Return [X, Y] of the center of cell containing provided text 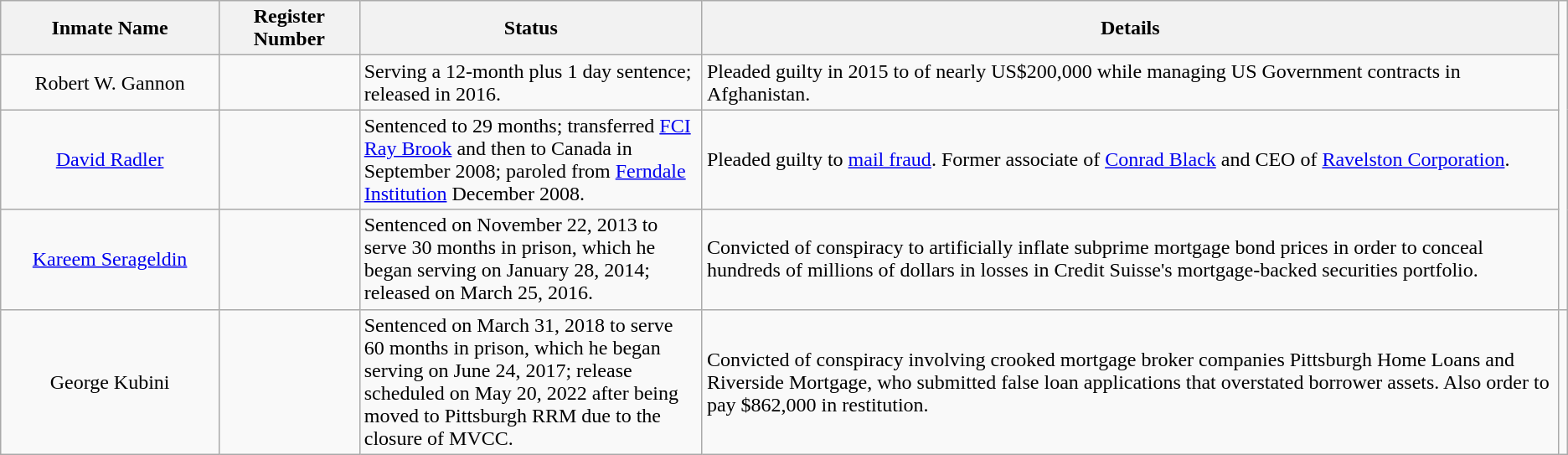
Serving a 12-month plus 1 day sentence; released in 2016. [531, 82]
Robert W. Gannon [111, 82]
Kareem Serageldin [111, 260]
Pleaded guilty in 2015 to of nearly US$200,000 while managing US Government contracts in Afghanistan. [1130, 82]
Pleaded guilty to mail fraud. Former associate of Conrad Black and CEO of Ravelston Corporation. [1130, 159]
Status [531, 28]
Sentenced on November 22, 2013 to serve 30 months in prison, which he began serving on January 28, 2014; released on March 25, 2016. [531, 260]
Inmate Name [111, 28]
George Kubini [111, 382]
Details [1130, 28]
David Radler [111, 159]
Sentenced to 29 months; transferred FCI Ray Brook and then to Canada in September 2008; paroled from Ferndale Institution December 2008. [531, 159]
Register Number [289, 28]
